From the cell containing the given text, extract its center point as (X, Y) coordinate. 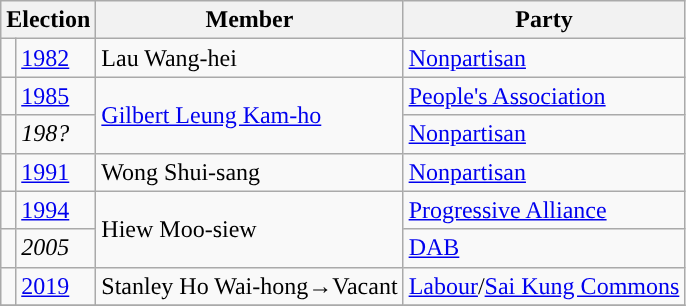
Hiew Moo-siew (250, 229)
Stanley Ho Wai-hong→Vacant (250, 286)
Progressive Alliance (544, 210)
Labour/Sai Kung Commons (544, 286)
Gilbert Leung Kam-ho (250, 115)
1982 (56, 58)
1985 (56, 96)
Member (250, 20)
2019 (56, 286)
2005 (56, 248)
Party (544, 20)
Wong Shui-sang (250, 172)
People's Association (544, 96)
Lau Wang-hei (250, 58)
198? (56, 134)
1994 (56, 210)
1991 (56, 172)
Election (48, 20)
DAB (544, 248)
